Identify which cell holds the provided text, then report its [X, Y] central coordinate. 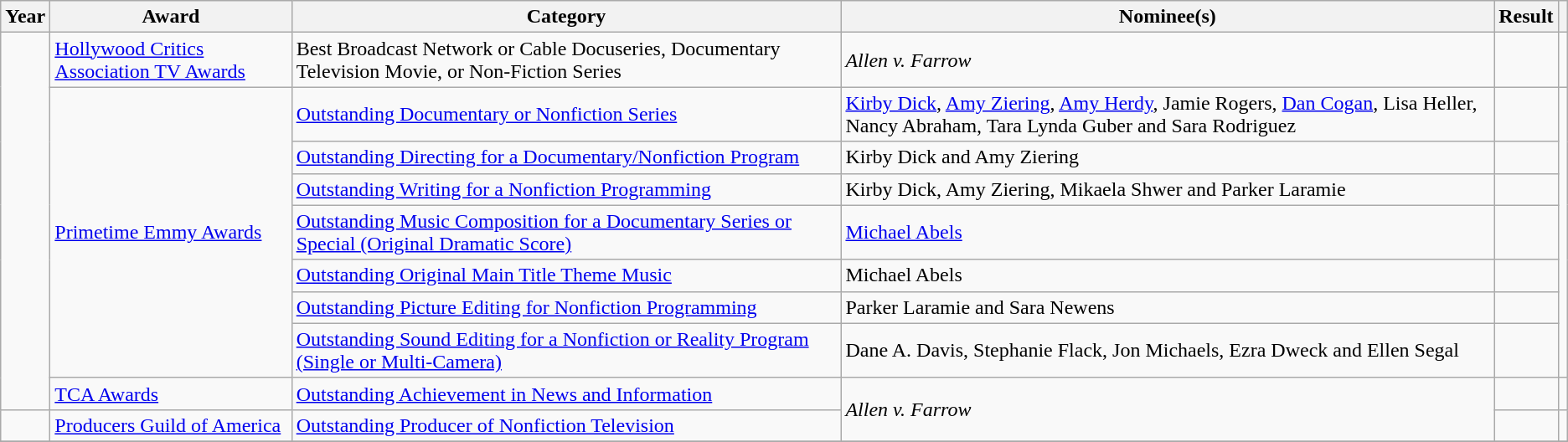
Award [171, 17]
Best Broadcast Network or Cable Docuseries, Documentary Television Movie, or Non-Fiction Series [566, 60]
Outstanding Writing for a Nonfiction Programming [566, 189]
Nominee(s) [1168, 17]
Outstanding Achievement in News and Information [566, 393]
Outstanding Producer of Nonfiction Television [566, 425]
Kirby Dick, Amy Ziering, Mikaela Shwer and Parker Laramie [1168, 189]
Primetime Emmy Awards [171, 233]
Outstanding Sound Editing for a Nonfiction or Reality Program (Single or Multi-Camera) [566, 350]
Outstanding Original Main Title Theme Music [566, 275]
Result [1526, 17]
Year [25, 17]
Outstanding Documentary or Nonfiction Series [566, 114]
Kirby Dick and Amy Ziering [1168, 157]
Producers Guild of America [171, 425]
Dane A. Davis, Stephanie Flack, Jon Michaels, Ezra Dweck and Ellen Segal [1168, 350]
Hollywood Critics Association TV Awards [171, 60]
Outstanding Music Composition for a Documentary Series or Special (Original Dramatic Score) [566, 233]
Parker Laramie and Sara Newens [1168, 307]
Outstanding Picture Editing for Nonfiction Programming [566, 307]
Outstanding Directing for a Documentary/Nonfiction Program [566, 157]
TCA Awards [171, 393]
Kirby Dick, Amy Ziering, Amy Herdy, Jamie Rogers, Dan Cogan, Lisa Heller, Nancy Abraham, Tara Lynda Guber and Sara Rodriguez [1168, 114]
Category [566, 17]
